Return the [x, y] coordinate for the center point of the cell that contains the specified text.  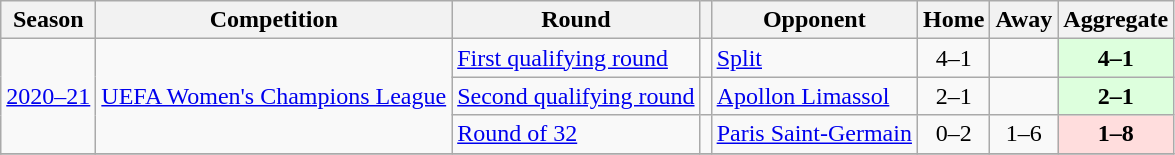
UEFA Women's Champions League [274, 96]
Competition [274, 20]
Round [576, 20]
2020–21 [48, 96]
Away [1024, 20]
1–8 [1116, 134]
Home [953, 20]
Second qualifying round [576, 96]
First qualifying round [576, 58]
0–2 [953, 134]
Opponent [814, 20]
Round of 32 [576, 134]
Season [48, 20]
1–6 [1024, 134]
Aggregate [1116, 20]
Apollon Limassol [814, 96]
Paris Saint-Germain [814, 134]
Split [814, 58]
